Output the [X, Y] coordinate of the center of the cell containing the given text.  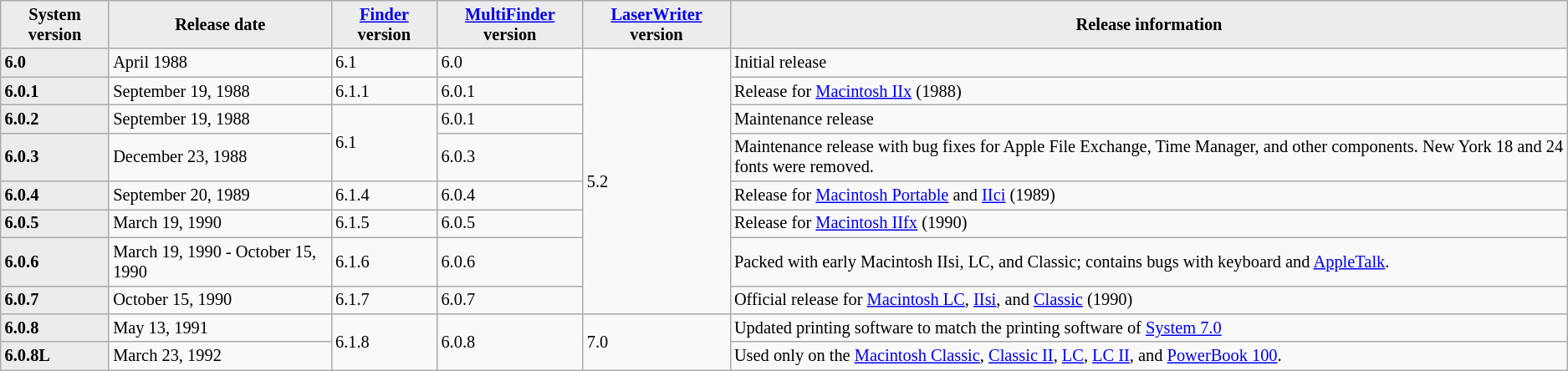
6.1.4 [384, 196]
Updated printing software to match the printing software of System 7.0 [1149, 328]
LaserWriter version [656, 24]
Used only on the Macintosh Classic, Classic II, LC, LC II, and PowerBook 100. [1149, 356]
Maintenance release [1149, 119]
Official release for Macintosh LC, IIsi, and Classic (1990) [1149, 300]
April 1988 [220, 63]
September 20, 1989 [220, 196]
October 15, 1990 [220, 300]
May 13, 1991 [220, 328]
Release date [220, 24]
Release for Macintosh IIfx (1990) [1149, 223]
6.0.2 [55, 119]
7.0 [656, 341]
Release for Macintosh IIx (1988) [1149, 91]
6.1.8 [384, 341]
Initial release [1149, 63]
Packed with early Macintosh IIsi, LC, and Classic; contains bugs with keyboard and AppleTalk. [1149, 262]
System version [55, 24]
6.1.7 [384, 300]
MultiFinder version [510, 24]
6.1.6 [384, 262]
Maintenance release with bug fixes for Apple File Exchange, Time Manager, and other components. New York 18 and 24 fonts were removed. [1149, 157]
6.1.1 [384, 91]
March 19, 1990 - October 15, 1990 [220, 262]
Release for Macintosh Portable and IIci (1989) [1149, 196]
March 19, 1990 [220, 223]
5.2 [656, 180]
6.1.5 [384, 223]
Finder version [384, 24]
March 23, 1992 [220, 356]
December 23, 1988 [220, 157]
6.0.8L [55, 356]
Release information [1149, 24]
